Identify which cell holds the provided text, then report its [X, Y] central coordinate. 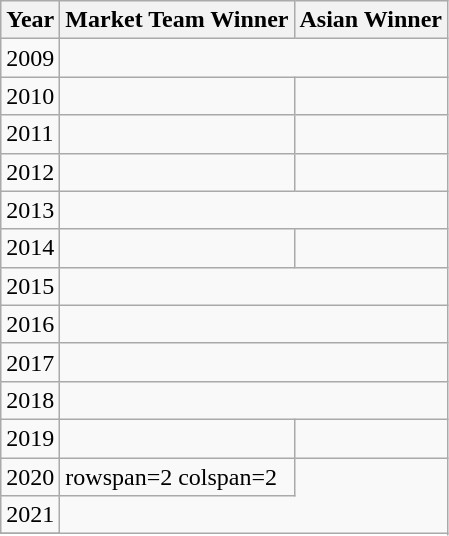
2018 [30, 400]
2021 [30, 515]
2012 [30, 172]
2013 [30, 210]
Market Team Winner [177, 20]
2015 [30, 286]
2019 [30, 438]
Asian Winner [371, 20]
2016 [30, 324]
rowspan=2 colspan=2 [177, 477]
Year [30, 20]
2009 [30, 58]
2017 [30, 362]
2010 [30, 96]
2011 [30, 134]
2014 [30, 248]
2020 [30, 477]
